Determine the (X, Y) coordinate at the center of the cell enclosing the given text.  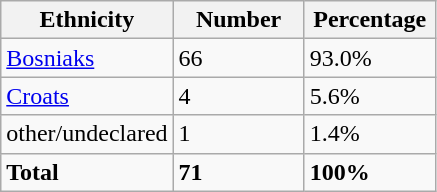
66 (238, 58)
71 (238, 172)
1.4% (370, 134)
Ethnicity (87, 20)
Bosniaks (87, 58)
other/undeclared (87, 134)
Percentage (370, 20)
5.6% (370, 96)
Number (238, 20)
Total (87, 172)
93.0% (370, 58)
Croats (87, 96)
4 (238, 96)
1 (238, 134)
100% (370, 172)
